Extract the (x, y) coordinate from the center of the cell holding the provided text.  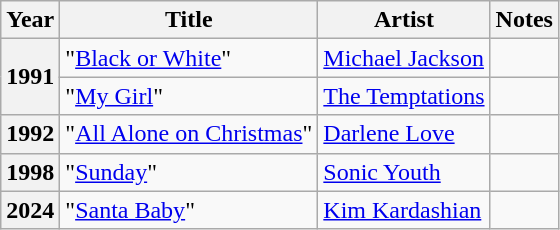
Sonic Youth (404, 172)
"Black or White" (189, 58)
"Sunday" (189, 172)
"Santa Baby" (189, 210)
1992 (30, 134)
1998 (30, 172)
Notes (524, 20)
2024 (30, 210)
"All Alone on Christmas" (189, 134)
Kim Kardashian (404, 210)
"My Girl" (189, 96)
Title (189, 20)
The Temptations (404, 96)
Year (30, 20)
Darlene Love (404, 134)
Artist (404, 20)
Michael Jackson (404, 58)
1991 (30, 77)
